Find where the given text appears and provide that cell's center as (X, Y) coordinate. 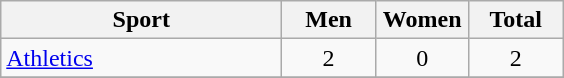
0 (422, 58)
Athletics (142, 58)
Men (329, 20)
Total (516, 20)
Women (422, 20)
Sport (142, 20)
